Scan for the cell matching the given text and deliver its (X, Y) coordinate at center. 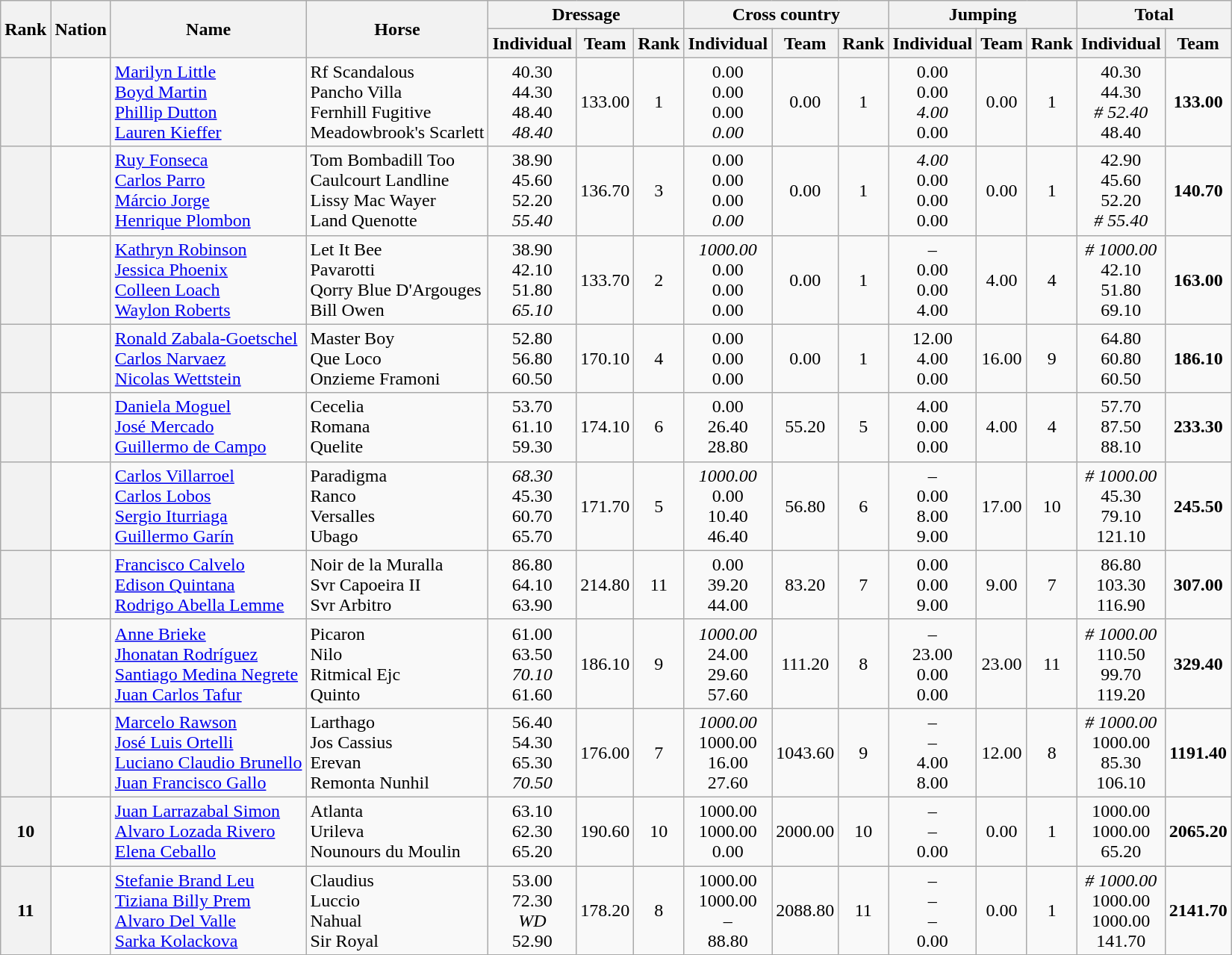
214.80 (605, 585)
38.90 42.1051.8065.10 (532, 279)
Ruy FonsecaCarlos ParroMárcio JorgeHenrique Plombon (208, 191)
171.70 (605, 506)
55.20 (805, 427)
1000.001000.000.00 (728, 831)
Juan Larrazabal SimonAlvaro Lozada RiveroElena Ceballo (208, 831)
Marilyn LittleBoyd MartinPhillip DuttonLauren Kieffer (208, 102)
2088.80 (805, 911)
1000.00 0.000.00 0.00 (728, 279)
56.40 54.30 65.30 70.50 (532, 753)
4.000.00 0.00 (933, 427)
63.10 62.30 65.20 (532, 831)
1000.00 1000.0016.0027.60 (728, 753)
–– 0.00 (933, 831)
163.00 (1198, 279)
Total (1154, 15)
140.70 (1198, 191)
53.00 72.30 WD 52.90 (532, 911)
176.00 (605, 753)
Daniela MoguelJosé MercadoGuillermo de Campo (208, 427)
64.8060.8060.50 (1121, 358)
133.70 (605, 279)
Rf ScandalousPancho VillaFernhill FugitiveMeadowbrook's Scarlett (397, 102)
83.20 (805, 585)
0.0039.2044.00 (728, 585)
0.0026.4028.80 (728, 427)
1191.40 (1198, 753)
53.70 61.10 59.30 (532, 427)
42.90 45.6052.20# 55.40 (1121, 191)
0.000.00 9.00 (933, 585)
12.00 (1002, 753)
Francisco CalveloEdison QuintanaRodrigo Abella Lemme (208, 585)
61.00 63.50 70.1061.60 (532, 663)
PicaronNilo Ritmical EjcQuinto (397, 663)
Horse (397, 29)
52.80 56.80 60.50 (532, 358)
1043.60 (805, 753)
Kathryn RobinsonJessica PhoenixColleen LoachWaylon Roberts (208, 279)
136.70 (605, 191)
2141.70 (1198, 911)
Name (208, 29)
Cross country (786, 15)
190.60 (605, 831)
Ronald Zabala-GoetschelCarlos NarvaezNicolas Wettstein (208, 358)
–0.000.00 4.00 (933, 279)
–23.000.000.00 (933, 663)
1000.00 0.0010.4046.40 (728, 506)
–––0.00 (933, 911)
245.50 (1198, 506)
111.20 (805, 663)
329.40 (1198, 663)
9.00 (1002, 585)
170.10 (605, 358)
2000.00 (805, 831)
86.80 64.10 63.90 (532, 585)
Tom Bombadill TooCaulcourt LandlineLissy Mac WayerLand Quenotte (397, 191)
178.20 (605, 911)
307.00 (1198, 585)
233.30 (1198, 427)
AtlantaUrilevaNounours du Moulin (397, 831)
3 (659, 191)
Let It BeePavarottiQorry Blue D'ArgougesBill Owen (397, 279)
# 1000.001000.0085.30106.10 (1121, 753)
16.00 (1002, 358)
23.00 (1002, 663)
Jumping (983, 15)
Nation (81, 29)
Anne BriekeJhonatan RodríguezSantiago Medina NegreteJuan Carlos Tafur (208, 663)
Stefanie Brand LeuTiziana Billy PremAlvaro Del ValleSarka Kolackova (208, 911)
# 1000.00 42.1051.8069.10 (1121, 279)
86.80 103.30 116.90 (1121, 585)
40.30 44.3048.4048.40 (532, 102)
17.00 (1002, 506)
40.30 44.30# 52.4048.40 (1121, 102)
LarthagoJos CassiusErevanRemonta Nunhil (397, 753)
2065.20 (1198, 831)
CeceliaRomanaQuelite (397, 427)
57.7087.5088.10 (1121, 427)
ClaudiusLuccioNahualSir Royal (397, 911)
ParadigmaRanco VersallesUbago (397, 506)
Dressage (586, 15)
174.10 (605, 427)
38.90 45.6052.2055.40 (532, 191)
12.004.00 0.00 (933, 358)
0.000.004.00 0.00 (933, 102)
Noir de la MurallaSvr Capoeira IISvr Arbitro (397, 585)
56.80 (805, 506)
–0.008.009.00 (933, 506)
2 (659, 279)
1000.00 24.0029.6057.60 (728, 663)
1000.00 1000.00–88.80 (728, 911)
# 1000.00110.5099.70119.20 (1121, 663)
––4.008.00 (933, 753)
68.30 45.30 60.7065.70 (532, 506)
0.000.000.00 (728, 358)
1000.00 1000.00 65.20 (1121, 831)
Carlos VillarroelCarlos LobosSergio IturriagaGuillermo Garín (208, 506)
# 1000.0045.3079.10121.10 (1121, 506)
Master BoyQue LocoOnzieme Framoni (397, 358)
4.000.000.00 0.00 (933, 191)
Marcelo RawsonJosé Luis OrtelliLuciano Claudio BrunelloJuan Francisco Gallo (208, 753)
# 1000.001000.001000.00141.70 (1121, 911)
